Detect which cell encompasses the target text, then output its (x, y) center coordinate. 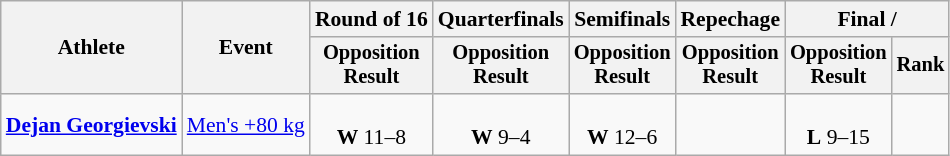
Semifinals (622, 19)
W 12–6 (622, 124)
Round of 16 (372, 19)
Event (246, 48)
Quarterfinals (501, 19)
Athlete (92, 48)
W 9–4 (501, 124)
L 9–15 (838, 124)
Repechage (730, 19)
Final / (867, 19)
Men's +80 kg (246, 124)
Dejan Georgievski (92, 124)
Rank (921, 66)
W 11–8 (372, 124)
